Return (X, Y) of the center of cell containing provided text 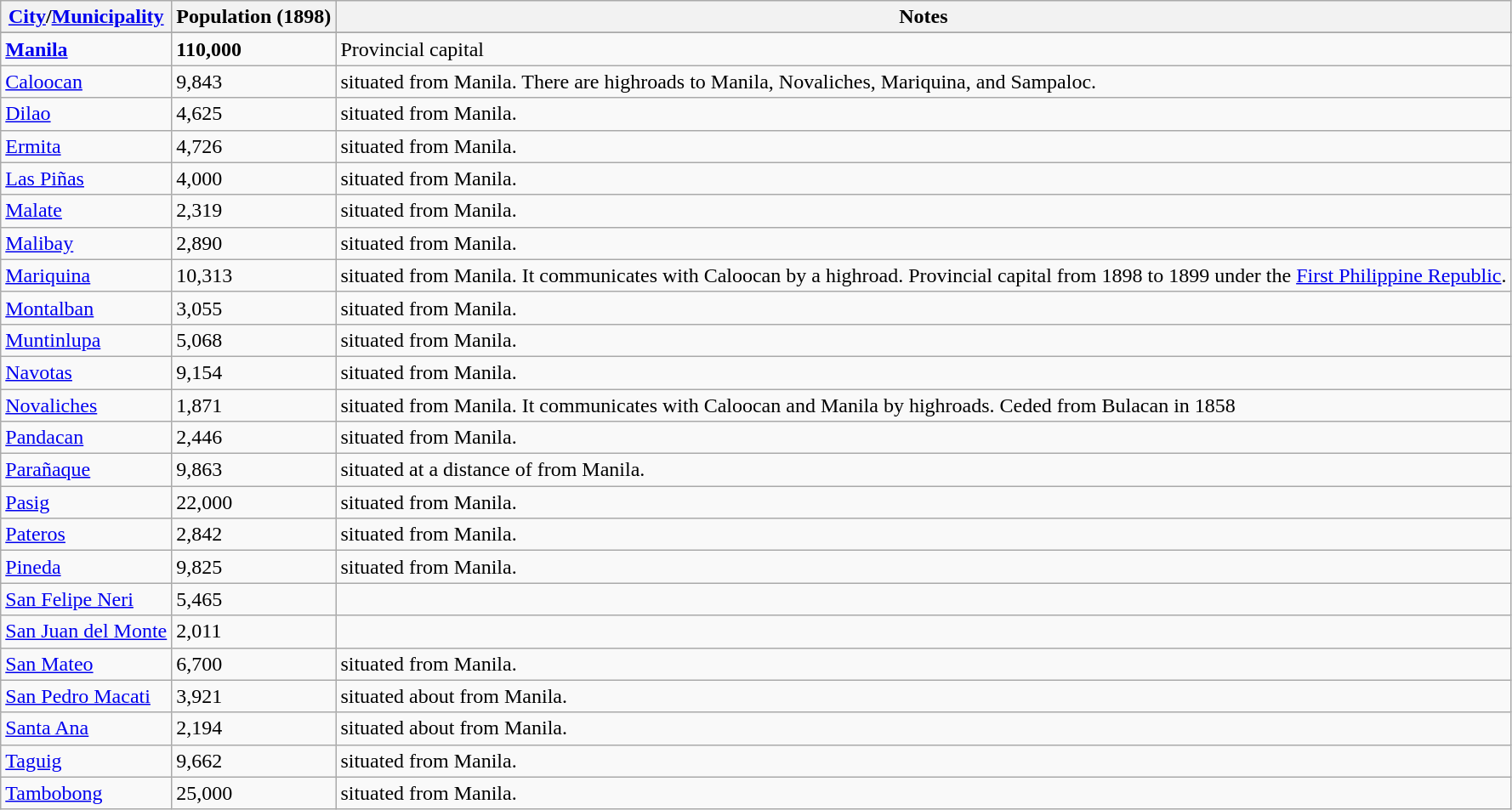
4,726 (253, 146)
situated at a distance of from Manila. (924, 470)
Montalban (87, 308)
9,863 (253, 470)
San Mateo (87, 664)
Las Piñas (87, 178)
Manila (87, 49)
San Felipe Neri (87, 599)
Caloocan (87, 82)
San Pedro Macati (87, 696)
Notes (924, 17)
Parañaque (87, 470)
2,011 (253, 632)
situated from Manila. It communicates with Caloocan and Manila by highroads. Ceded from Bulacan in 1858 (924, 405)
9,843 (253, 82)
Pineda (87, 567)
3,055 (253, 308)
3,921 (253, 696)
situated from Manila. There are highroads to Manila, Novaliches, Mariquina, and Sampaloc. (924, 82)
Malibay (87, 243)
110,000 (253, 49)
5,068 (253, 340)
10,313 (253, 275)
2,446 (253, 438)
Pandacan (87, 438)
Pateros (87, 535)
Malate (87, 211)
2,194 (253, 728)
9,662 (253, 761)
4,000 (253, 178)
Pasig (87, 502)
Tambobong (87, 793)
Mariquina (87, 275)
2,319 (253, 211)
Provincial capital (924, 49)
Muntinlupa (87, 340)
Taguig (87, 761)
Santa Ana (87, 728)
Navotas (87, 372)
22,000 (253, 502)
San Juan del Monte (87, 632)
Ermita (87, 146)
Novaliches (87, 405)
9,154 (253, 372)
City/Municipality (87, 17)
4,625 (253, 114)
Dilao (87, 114)
Population (1898) (253, 17)
1,871 (253, 405)
6,700 (253, 664)
5,465 (253, 599)
9,825 (253, 567)
2,842 (253, 535)
situated from Manila. It communicates with Caloocan by a highroad. Provincial capital from 1898 to 1899 under the First Philippine Republic. (924, 275)
2,890 (253, 243)
25,000 (253, 793)
